For the text-containing cell, return its midpoint in [X, Y] coordinate format. 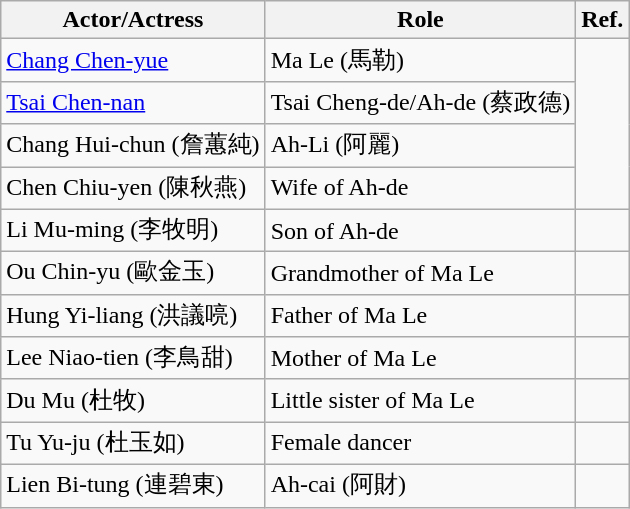
Tsai Chen-nan [133, 102]
Father of Ma Le [420, 316]
Chang Chen-yue [133, 60]
Tu Yu-ju (杜玉如) [133, 444]
Little sister of Ma Le [420, 400]
Tsai Cheng-de/Ah-de (蔡政德) [420, 102]
Grandmother of Ma Le [420, 274]
Du Mu (杜牧) [133, 400]
Ah-cai (阿財) [420, 486]
Li Mu-ming (李牧明) [133, 230]
Wife of Ah-de [420, 188]
Son of Ah-de [420, 230]
Ou Chin-yu (歐金玉) [133, 274]
Hung Yi-liang (洪議喨) [133, 316]
Actor/Actress [133, 20]
Chen Chiu-yen (陳秋燕) [133, 188]
Lien Bi-tung (連碧東) [133, 486]
Chang Hui-chun (詹蕙純) [133, 146]
Lee Niao-tien (李鳥甜) [133, 358]
Ma Le (馬勒) [420, 60]
Ref. [602, 20]
Role [420, 20]
Female dancer [420, 444]
Mother of Ma Le [420, 358]
Ah-Li (阿麗) [420, 146]
